From the cell containing the given text, extract its center point as [x, y] coordinate. 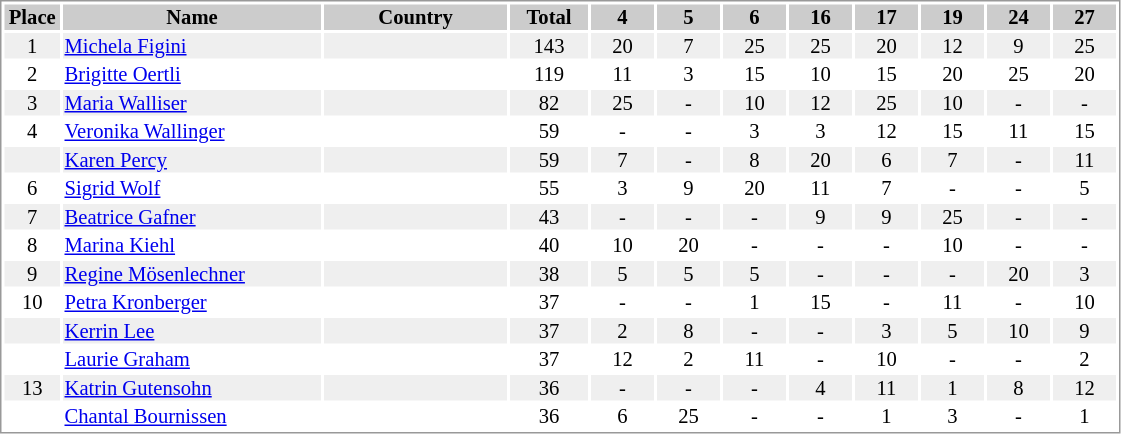
Michela Figini [192, 46]
Regine Mösenlechner [192, 274]
119 [549, 75]
Katrin Gutensohn [192, 388]
Karen Percy [192, 160]
17 [886, 17]
Chantal Bournissen [192, 417]
Sigrid Wolf [192, 189]
43 [549, 217]
27 [1084, 17]
Petra Kronberger [192, 303]
40 [549, 245]
16 [820, 17]
38 [549, 274]
Name [192, 17]
Kerrin Lee [192, 331]
Beatrice Gafner [192, 217]
24 [1018, 17]
Place [32, 17]
Maria Walliser [192, 103]
Total [549, 17]
Country [416, 17]
55 [549, 189]
Laurie Graham [192, 359]
Brigitte Oertli [192, 75]
143 [549, 46]
19 [952, 17]
82 [549, 103]
Veronika Wallinger [192, 131]
13 [32, 388]
Marina Kiehl [192, 245]
